Identify which cell holds the provided text, then report its (X, Y) central coordinate. 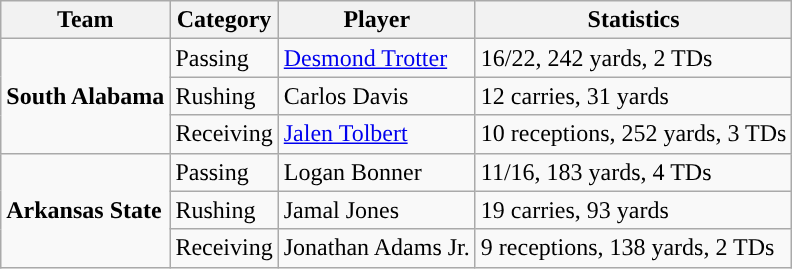
Logan Bonner (376, 172)
9 receptions, 138 yards, 2 TDs (634, 248)
Jamal Jones (376, 210)
Arkansas State (86, 210)
12 carries, 31 yards (634, 96)
11/16, 183 yards, 4 TDs (634, 172)
10 receptions, 252 yards, 3 TDs (634, 134)
Category (224, 20)
16/22, 242 yards, 2 TDs (634, 58)
South Alabama (86, 96)
Team (86, 20)
Player (376, 20)
Jonathan Adams Jr. (376, 248)
Statistics (634, 20)
Jalen Tolbert (376, 134)
Carlos Davis (376, 96)
19 carries, 93 yards (634, 210)
Desmond Trotter (376, 58)
